Pinpoint the cell where the given text exists, returning its [X, Y] midpoint coordinate. 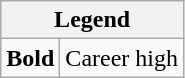
Bold [30, 58]
Career high [122, 58]
Legend [92, 20]
